Locate the cell with the specified text and output its [X, Y] center coordinate. 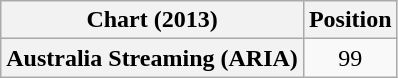
99 [350, 58]
Position [350, 20]
Chart (2013) [152, 20]
Australia Streaming (ARIA) [152, 58]
